Scan for the cell matching the given text and deliver its (x, y) coordinate at center. 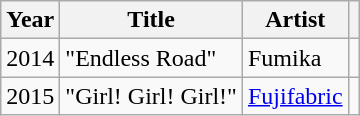
"Endless Road" (152, 58)
Artist (295, 20)
Fujifabric (295, 96)
2015 (30, 96)
Year (30, 20)
Fumika (295, 58)
Title (152, 20)
2014 (30, 58)
"Girl! Girl! Girl!" (152, 96)
